From the cell containing the given text, extract its center point as [X, Y] coordinate. 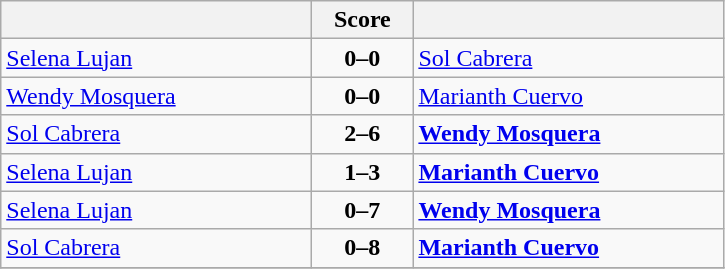
0–8 [362, 248]
Score [362, 20]
0–7 [362, 210]
1–3 [362, 172]
2–6 [362, 134]
